Extract the (x, y) coordinate from the center of the cell holding the provided text.  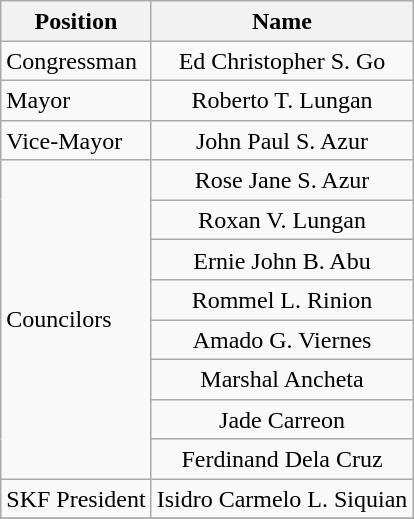
Marshal Ancheta (282, 379)
Name (282, 21)
Ernie John B. Abu (282, 260)
Roberto T. Lungan (282, 100)
Vice-Mayor (76, 140)
Amado G. Viernes (282, 340)
Ed Christopher S. Go (282, 61)
John Paul S. Azur (282, 140)
Isidro Carmelo L. Siquian (282, 499)
Rommel L. Rinion (282, 300)
Rose Jane S. Azur (282, 180)
Mayor (76, 100)
Roxan V. Lungan (282, 220)
Councilors (76, 320)
Position (76, 21)
SKF President (76, 499)
Congressman (76, 61)
Jade Carreon (282, 419)
Ferdinand Dela Cruz (282, 459)
